Detect which cell encompasses the target text, then output its (X, Y) center coordinate. 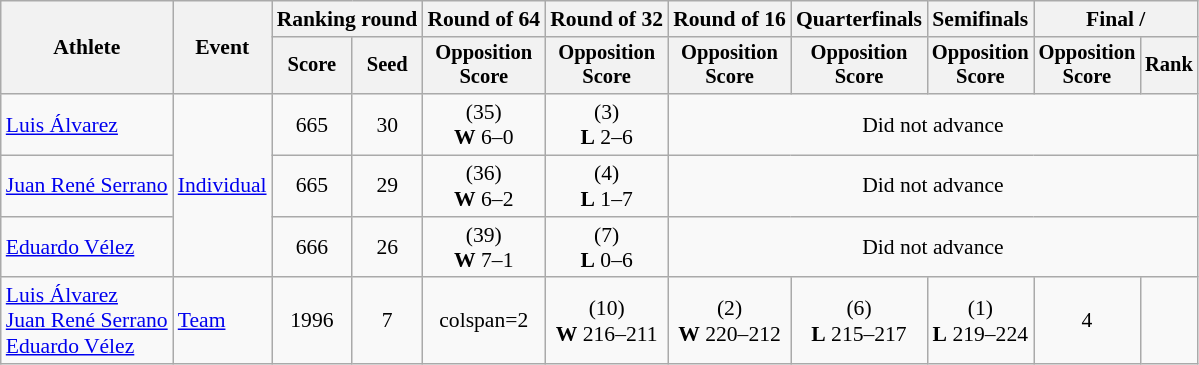
7 (387, 322)
29 (387, 186)
Semifinals (980, 19)
Ranking round (348, 19)
Luis Álvarez (87, 124)
(3)L 2–6 (606, 124)
Team (222, 322)
(6)L 215–217 (859, 322)
(10)W 216–211 (606, 322)
Eduardo Vélez (87, 248)
Seed (387, 66)
1996 (312, 322)
Final / (1116, 19)
(2)W 220–212 (730, 322)
(7)L 0–6 (606, 248)
Round of 32 (606, 19)
Individual (222, 186)
Round of 64 (484, 19)
Luis ÁlvarezJuan René SerranoEduardo Vélez (87, 322)
Round of 16 (730, 19)
(36)W 6–2 (484, 186)
colspan=2 (484, 322)
4 (1088, 322)
30 (387, 124)
(35)W 6–0 (484, 124)
(4)L 1–7 (606, 186)
Athlete (87, 48)
(1)L 219–224 (980, 322)
Juan René Serrano (87, 186)
(39)W 7–1 (484, 248)
Quarterfinals (859, 19)
Score (312, 66)
Rank (1169, 66)
26 (387, 248)
Event (222, 48)
666 (312, 248)
